For the text-containing cell, return its midpoint in (x, y) coordinate format. 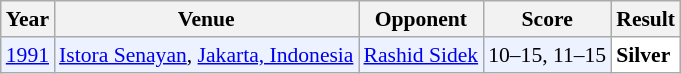
Year (28, 19)
Rashid Sidek (420, 55)
Result (646, 19)
Istora Senayan, Jakarta, Indonesia (206, 55)
Score (547, 19)
1991 (28, 55)
Silver (646, 55)
10–15, 11–15 (547, 55)
Opponent (420, 19)
Venue (206, 19)
